For the text-containing cell, return its midpoint in [x, y] coordinate format. 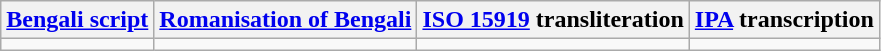
Romanisation of Bengali [286, 20]
Bengali script [78, 20]
IPA transcription [784, 20]
ISO 15919 transliteration [553, 20]
